Output the [x, y] coordinate of the center of the cell containing the given text.  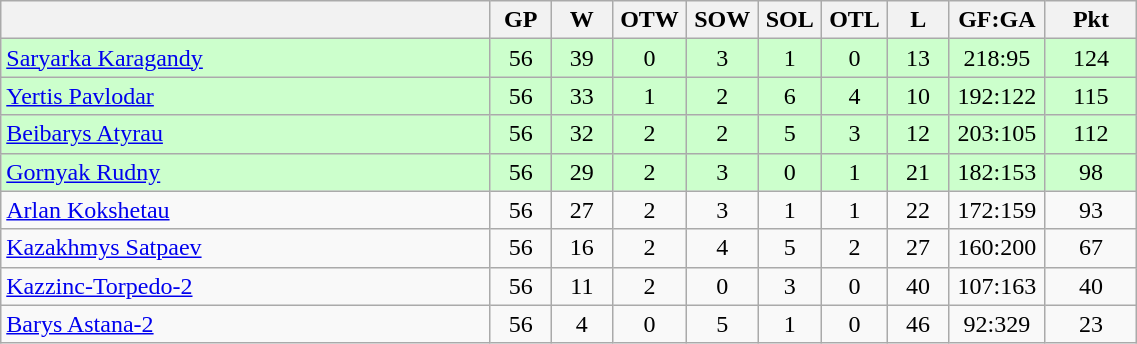
33 [582, 96]
OTL [854, 20]
203:105 [997, 134]
218:95 [997, 58]
12 [918, 134]
SOL [790, 20]
Saryarka Karagandy [246, 58]
21 [918, 172]
GP [520, 20]
10 [918, 96]
22 [918, 210]
Gornyak Rudny [246, 172]
92:329 [997, 324]
Kazakhmys Satpaev [246, 248]
67 [1091, 248]
16 [582, 248]
Barys Astana-2 [246, 324]
29 [582, 172]
SOW [722, 20]
160:200 [997, 248]
192:122 [997, 96]
GF:GA [997, 20]
32 [582, 134]
98 [1091, 172]
11 [582, 286]
172:159 [997, 210]
115 [1091, 96]
Kazzinc-Torpedo-2 [246, 286]
182:153 [997, 172]
112 [1091, 134]
L [918, 20]
OTW [649, 20]
23 [1091, 324]
6 [790, 96]
Arlan Kokshetau [246, 210]
39 [582, 58]
Beibarys Atyrau [246, 134]
W [582, 20]
46 [918, 324]
93 [1091, 210]
124 [1091, 58]
107:163 [997, 286]
13 [918, 58]
Pkt [1091, 20]
Yertis Pavlodar [246, 96]
